Locate the cell with the specified text and output its (X, Y) center coordinate. 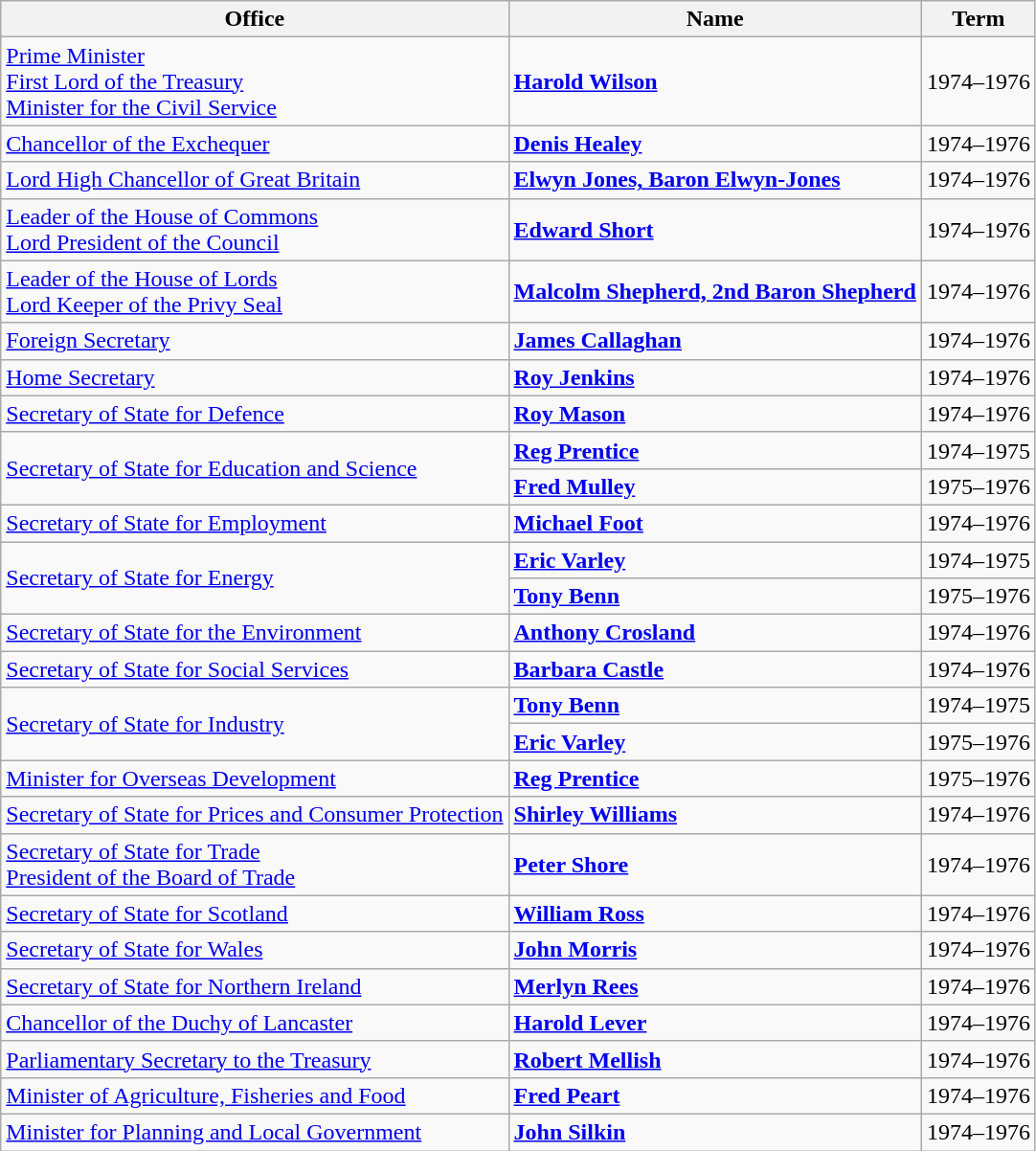
Secretary of State for TradePresident of the Board of Trade (255, 864)
Name (714, 19)
Minister for Overseas Development (255, 779)
John Silkin (714, 1132)
Secretary of State for Prices and Consumer Protection (255, 815)
Chancellor of the Exchequer (255, 144)
Leader of the House of LordsLord Keeper of the Privy Seal (255, 291)
Shirley Williams (714, 815)
Fred Peart (714, 1095)
Edward Short (714, 230)
Denis Healey (714, 144)
Leader of the House of CommonsLord President of the Council (255, 230)
Secretary of State for Defence (255, 414)
Minister of Agriculture, Fisheries and Food (255, 1095)
Robert Mellish (714, 1059)
Malcolm Shepherd, 2nd Baron Shepherd (714, 291)
Peter Shore (714, 864)
William Ross (714, 914)
Michael Foot (714, 523)
Secretary of State for Industry (255, 724)
Minister for Planning and Local Government (255, 1132)
Merlyn Rees (714, 986)
Harold Lever (714, 1023)
Secretary of State for Energy (255, 578)
Fred Mulley (714, 486)
Secretary of State for Education and Science (255, 468)
Secretary of State for Social Services (255, 669)
Secretary of State for Scotland (255, 914)
John Morris (714, 950)
Secretary of State for the Environment (255, 633)
Harold Wilson (714, 81)
Anthony Crosland (714, 633)
Lord High Chancellor of Great Britain (255, 180)
Secretary of State for Wales (255, 950)
Roy Jenkins (714, 377)
Chancellor of the Duchy of Lancaster (255, 1023)
Term (979, 19)
Parliamentary Secretary to the Treasury (255, 1059)
Home Secretary (255, 377)
Prime MinisterFirst Lord of the TreasuryMinister for the Civil Service (255, 81)
Foreign Secretary (255, 341)
Secretary of State for Employment (255, 523)
Elwyn Jones, Baron Elwyn-Jones (714, 180)
Office (255, 19)
Barbara Castle (714, 669)
Secretary of State for Northern Ireland (255, 986)
Roy Mason (714, 414)
James Callaghan (714, 341)
